Capture the cell that displays the provided text and extract its [x, y] central coordinate. 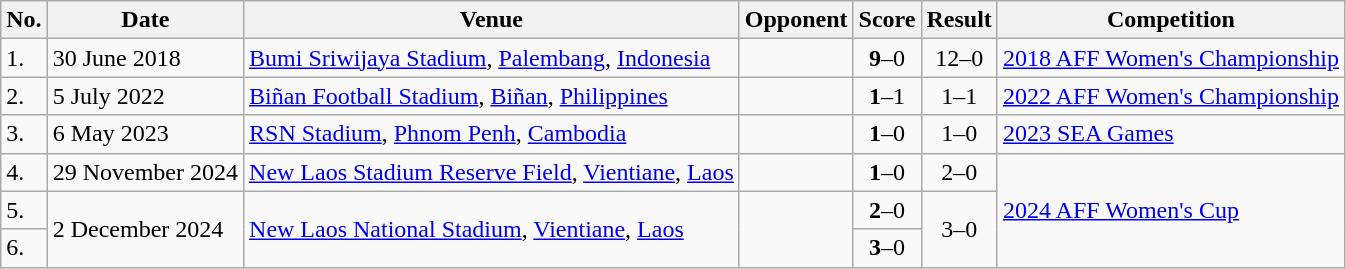
2. [24, 96]
2022 AFF Women's Championship [1170, 96]
RSN Stadium, Phnom Penh, Cambodia [492, 134]
29 November 2024 [145, 172]
4. [24, 172]
2023 SEA Games [1170, 134]
New Laos Stadium Reserve Field, Vientiane, Laos [492, 172]
3. [24, 134]
Opponent [796, 20]
6. [24, 248]
Date [145, 20]
Bumi Sriwijaya Stadium, Palembang, Indonesia [492, 58]
2 December 2024 [145, 229]
12–0 [959, 58]
9–0 [887, 58]
2018 AFF Women's Championship [1170, 58]
1. [24, 58]
Score [887, 20]
5. [24, 210]
5 July 2022 [145, 96]
30 June 2018 [145, 58]
New Laos National Stadium, Vientiane, Laos [492, 229]
No. [24, 20]
6 May 2023 [145, 134]
Result [959, 20]
Competition [1170, 20]
Venue [492, 20]
Biñan Football Stadium, Biñan, Philippines [492, 96]
2024 AFF Women's Cup [1170, 210]
